Extract the [x, y] coordinate from the center of the cell holding the provided text.  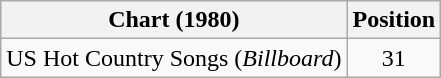
Position [394, 20]
Chart (1980) [174, 20]
31 [394, 58]
US Hot Country Songs (Billboard) [174, 58]
